Determine the [X, Y] coordinate at the center of the cell enclosing the given text.  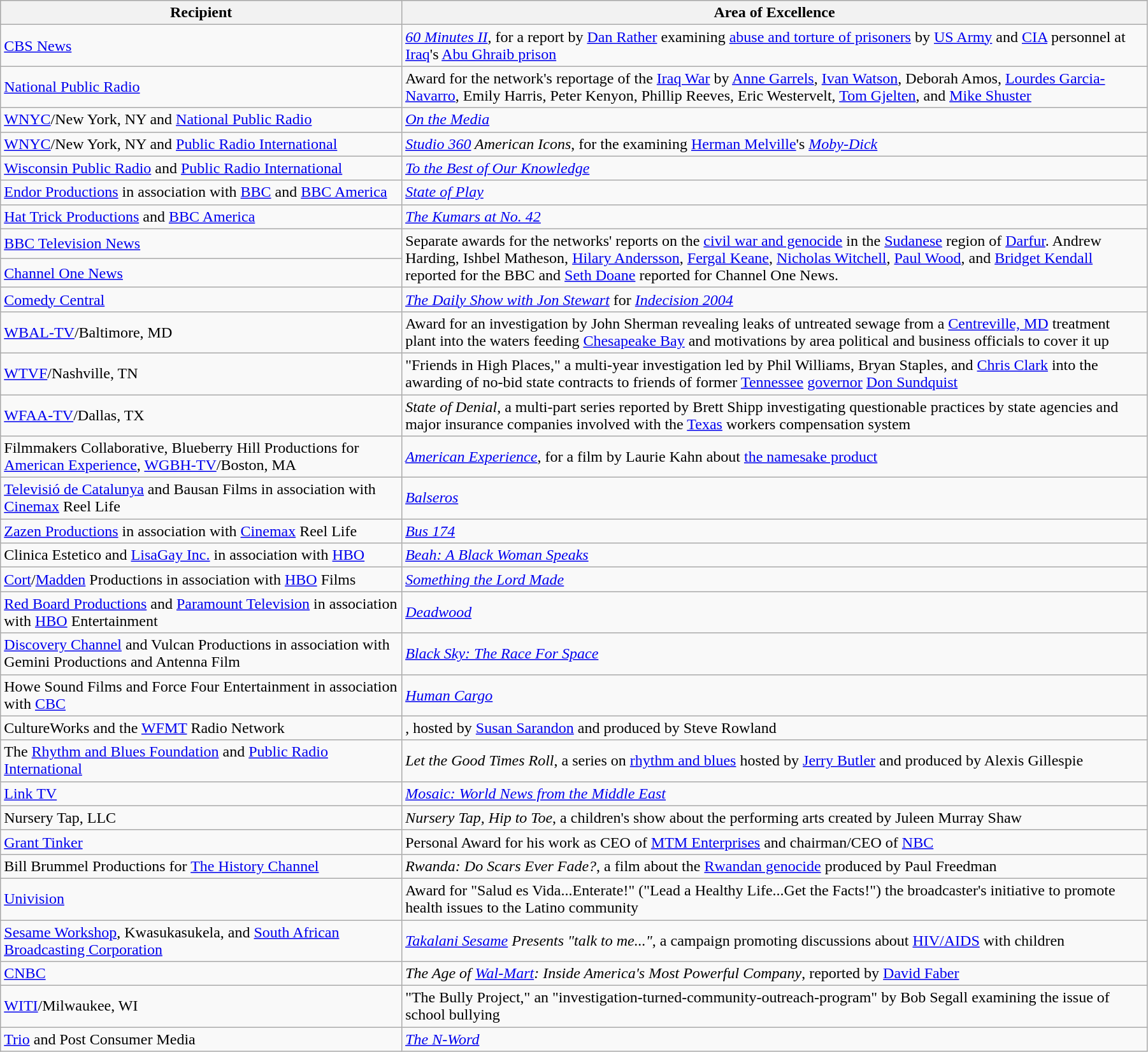
Personal Award for his work as CEO of MTM Enterprises and chairman/CEO of NBC [775, 842]
Univision [201, 899]
Studio 360 American Icons, for the examining Herman Melville's Moby-Dick [775, 144]
Zazen Productions in association with Cinemax Reel Life [201, 531]
WTVF/Nashville, TN [201, 373]
Grant Tinker [201, 842]
WITI/Milwaukee, WI [201, 1006]
The Daily Show with Jon Stewart for Indecision 2004 [775, 299]
National Public Radio [201, 87]
Let the Good Times Roll, a series on rhythm and blues hosted by Jerry Butler and produced by Alexis Gillespie [775, 760]
Mosaic: World News from the Middle East [775, 793]
The Kumars at No. 42 [775, 217]
Endor Productions in association with BBC and BBC America [201, 192]
Deadwood [775, 613]
To the Best of Our Knowledge [775, 168]
The N-Word [775, 1039]
Area of Excellence [775, 13]
Nursery Tap, Hip to Toe, a children's show about the performing arts created by Juleen Murray Shaw [775, 818]
WBAL-TV/Baltimore, MD [201, 332]
Sesame Workshop, Kwasukasukela, and South African Broadcasting Corporation [201, 940]
State of Play [775, 192]
Link TV [201, 793]
CNBC [201, 974]
WNYC/New York, NY and Public Radio International [201, 144]
WFAA-TV/Dallas, TX [201, 415]
Trio and Post Consumer Media [201, 1039]
The Age of Wal-Mart: Inside America's Most Powerful Company, reported by David Faber [775, 974]
CBS News [201, 46]
Howe Sound Films and Force Four Entertainment in association with CBC [201, 695]
Comedy Central [201, 299]
60 Minutes II, for a report by Dan Rather examining abuse and torture of prisoners by US Army and CIA personnel at Iraq's Abu Ghraib prison [775, 46]
Bill Brummel Productions for The History Channel [201, 866]
Black Sky: The Race For Space [775, 653]
American Experience, for a film by Laurie Kahn about the namesake product [775, 457]
, hosted by Susan Sarandon and produced by Steve Rowland [775, 728]
Beah: A Black Woman Speaks [775, 555]
The Rhythm and Blues Foundation and Public Radio International [201, 760]
Bus 174 [775, 531]
WNYC/New York, NY and National Public Radio [201, 120]
Hat Trick Productions and BBC America [201, 217]
Televisió de Catalunya and Bausan Films in association with Cinemax Reel Life [201, 498]
Balseros [775, 498]
"The Bully Project," an "investigation-turned-community-outreach-program" by Bob Segall examining the issue of school bullying [775, 1006]
CultureWorks and the WFMT Radio Network [201, 728]
Red Board Productions and Paramount Television in association with HBO Entertainment [201, 613]
Clinica Estetico and LisaGay Inc. in association with HBO [201, 555]
Recipient [201, 13]
Rwanda: Do Scars Ever Fade?, a film about the Rwandan genocide produced by Paul Freedman [775, 866]
BBC Television News [201, 243]
Wisconsin Public Radio and Public Radio International [201, 168]
Channel One News [201, 273]
Filmmakers Collaborative, Blueberry Hill Productions for American Experience, WGBH-TV/Boston, MA [201, 457]
Nursery Tap, LLC [201, 818]
Takalani Sesame Presents "talk to me...", a campaign promoting discussions about HIV/AIDS with children [775, 940]
On the Media [775, 120]
Human Cargo [775, 695]
Discovery Channel and Vulcan Productions in association with Gemini Productions and Antenna Film [201, 653]
Something the Lord Made [775, 579]
Cort/Madden Productions in association with HBO Films [201, 579]
